Capture the cell that displays the provided text and extract its [X, Y] central coordinate. 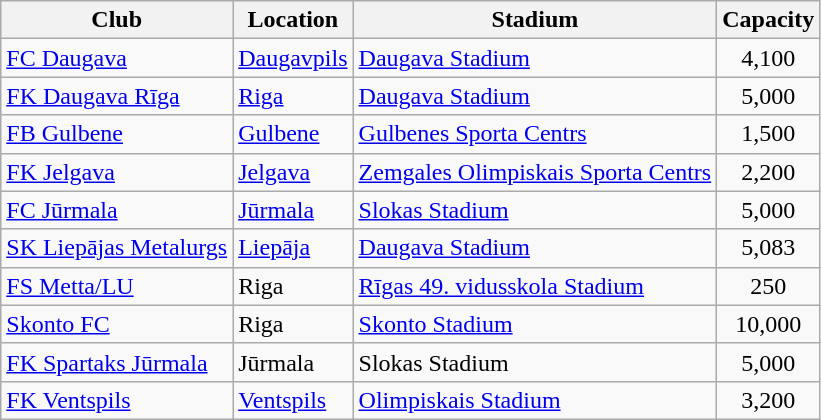
FS Metta/LU [117, 286]
Location [293, 20]
Club [117, 20]
Liepāja [293, 248]
Gulbene [293, 134]
5,083 [768, 248]
Daugavpils [293, 58]
4,100 [768, 58]
FK Spartaks Jūrmala [117, 362]
Gulbenes Sporta Centrs [535, 134]
250 [768, 286]
Skonto Stadium [535, 324]
FK Jelgava [117, 172]
FC Jūrmala [117, 210]
Capacity [768, 20]
Zemgales Olimpiskais Sporta Centrs [535, 172]
Olimpiskais Stadium [535, 400]
SK Liepājas Metalurgs [117, 248]
FC Daugava [117, 58]
Skonto FC [117, 324]
Rīgas 49. vidusskola Stadium [535, 286]
Stadium [535, 20]
2,200 [768, 172]
1,500 [768, 134]
FK Ventspils [117, 400]
10,000 [768, 324]
FK Daugava Rīga [117, 96]
Ventspils [293, 400]
Jelgava [293, 172]
FB Gulbene [117, 134]
3,200 [768, 400]
